Find where the given text appears and provide that cell's center as [X, Y] coordinate. 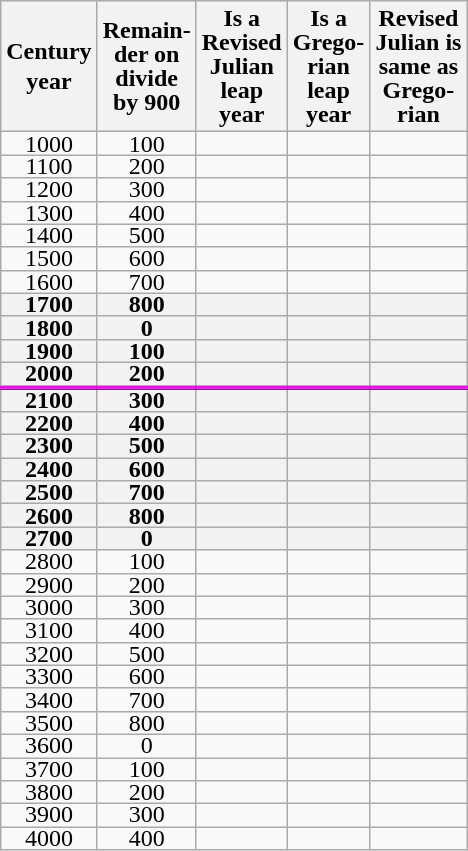
2700 [49, 538]
3600 [49, 746]
Centuryyear [49, 66]
1100 [49, 166]
3800 [49, 792]
1700 [49, 304]
1000 [49, 144]
3300 [49, 676]
1800 [49, 328]
2600 [49, 516]
2400 [49, 470]
3200 [49, 654]
RevisedJulian issame asGrego-rian [418, 66]
1300 [49, 212]
Is aRevisedJulianleapyear [242, 66]
3500 [49, 722]
1200 [49, 190]
2800 [49, 562]
1400 [49, 236]
2100 [49, 400]
3700 [49, 770]
2900 [49, 584]
2000 [49, 374]
2300 [49, 446]
3900 [49, 816]
1500 [49, 258]
4000 [49, 838]
2500 [49, 492]
3100 [49, 630]
Is aGrego-rianleapyear [328, 66]
1600 [49, 282]
1900 [49, 350]
3400 [49, 700]
2200 [49, 424]
3000 [49, 608]
Remain-der ondivideby 900 [146, 66]
